Return the [x, y] coordinate for the center point of the cell that contains the specified text.  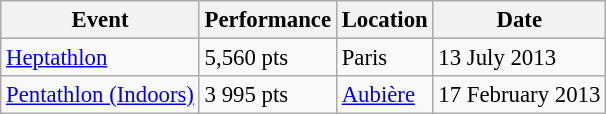
Location [384, 20]
Paris [384, 58]
Date [520, 20]
Event [100, 20]
17 February 2013 [520, 95]
Pentathlon (Indoors) [100, 95]
Performance [268, 20]
Aubière [384, 95]
5,560 pts [268, 58]
3 995 pts [268, 95]
13 July 2013 [520, 58]
Heptathlon [100, 58]
